Search for the cell housing the specified text and yield its [X, Y] center coordinate. 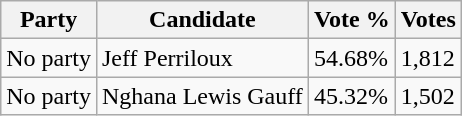
1,812 [428, 58]
Party [49, 20]
Candidate [202, 20]
Vote % [352, 20]
Votes [428, 20]
54.68% [352, 58]
45.32% [352, 96]
1,502 [428, 96]
Jeff Perriloux [202, 58]
Nghana Lewis Gauff [202, 96]
